Search for the cell housing the specified text and yield its [x, y] center coordinate. 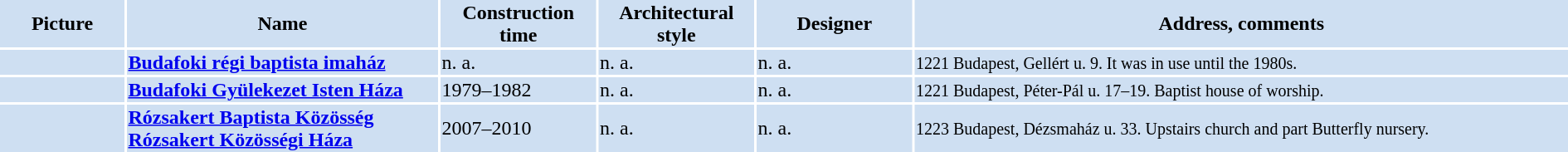
Name [282, 23]
Construction time [519, 23]
Budafoki Gyülekezet Isten Háza [282, 90]
Designer [835, 23]
Architectural style [677, 23]
1223 Budapest, Dézsmaház u. 33. Upstairs church and part Butterfly nursery. [1241, 128]
Budafoki régi baptista imaház [282, 62]
2007–2010 [519, 128]
1979–1982 [519, 90]
1221 Budapest, Péter-Pál u. 17–19. Baptist house of worship. [1241, 90]
Rózsakert Baptista Közösség Rózsakert Közösségi Háza [282, 128]
1221 Budapest, Gellért u. 9. It was in use until the 1980s. [1241, 62]
Picture [62, 23]
Address, comments [1241, 23]
